Determine the (x, y) coordinate at the center of the cell enclosing the given text.  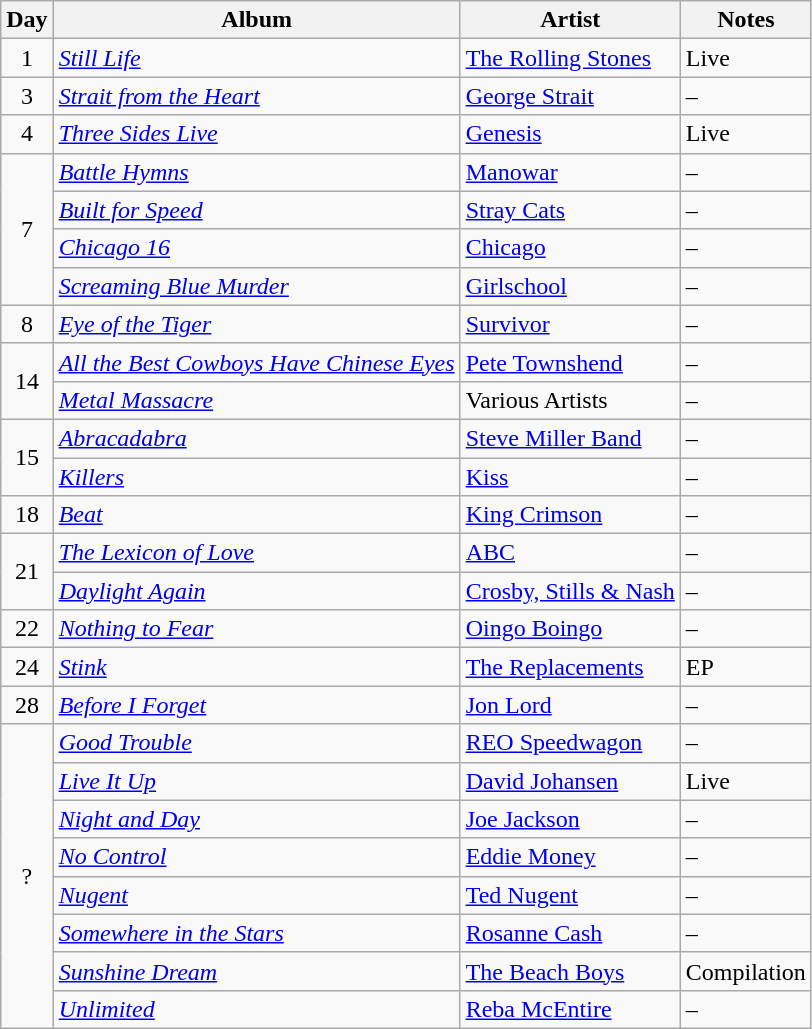
3 (27, 96)
Unlimited (256, 1009)
Before I Forget (256, 705)
18 (27, 515)
Day (27, 20)
Genesis (570, 134)
Notes (746, 20)
All the Best Cowboys Have Chinese Eyes (256, 362)
Stray Cats (570, 210)
Metal Massacre (256, 400)
Artist (570, 20)
Good Trouble (256, 743)
7 (27, 229)
Survivor (570, 324)
Live It Up (256, 781)
Abracadabra (256, 438)
Killers (256, 477)
1 (27, 58)
Three Sides Live (256, 134)
The Lexicon of Love (256, 553)
21 (27, 572)
Beat (256, 515)
Various Artists (570, 400)
Rosanne Cash (570, 933)
28 (27, 705)
George Strait (570, 96)
Crosby, Stills & Nash (570, 591)
Strait from the Heart (256, 96)
Nothing to Fear (256, 629)
Jon Lord (570, 705)
22 (27, 629)
15 (27, 457)
Joe Jackson (570, 819)
Nugent (256, 895)
Girlschool (570, 286)
Chicago (570, 248)
Kiss (570, 477)
ABC (570, 553)
Chicago 16 (256, 248)
Eddie Money (570, 857)
Stink (256, 667)
Daylight Again (256, 591)
Oingo Boingo (570, 629)
Eye of the Tiger (256, 324)
EP (746, 667)
David Johansen (570, 781)
King Crimson (570, 515)
Steve Miller Band (570, 438)
No Control (256, 857)
Reba McEntire (570, 1009)
Screaming Blue Murder (256, 286)
Pete Townshend (570, 362)
Still Life (256, 58)
? (27, 876)
Manowar (570, 172)
Battle Hymns (256, 172)
Somewhere in the Stars (256, 933)
24 (27, 667)
Built for Speed (256, 210)
14 (27, 381)
The Rolling Stones (570, 58)
The Replacements (570, 667)
REO Speedwagon (570, 743)
Compilation (746, 971)
4 (27, 134)
The Beach Boys (570, 971)
8 (27, 324)
Sunshine Dream (256, 971)
Ted Nugent (570, 895)
Album (256, 20)
Night and Day (256, 819)
